Identify which cell holds the provided text, then report its (X, Y) central coordinate. 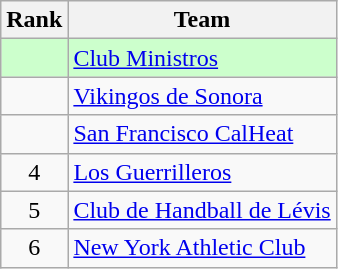
New York Athletic Club (202, 248)
Club Ministros (202, 58)
Los Guerrilleros (202, 172)
Vikingos de Sonora (202, 96)
Rank (34, 20)
Club de Handball de Lévis (202, 210)
5 (34, 210)
6 (34, 248)
San Francisco CalHeat (202, 134)
Team (202, 20)
4 (34, 172)
